Determine the [x, y] coordinate at the center of the cell enclosing the given text.  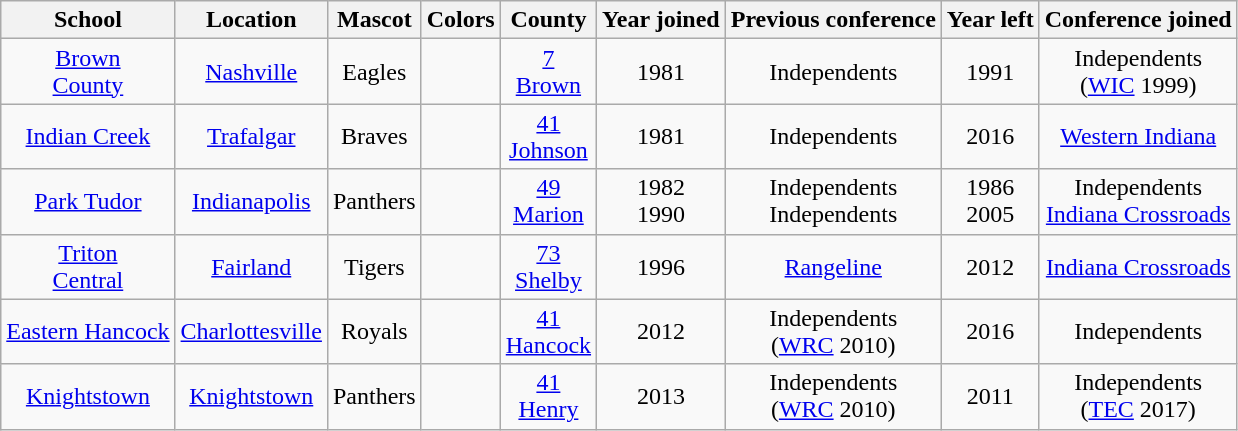
Charlottesville [251, 332]
41 Johnson [548, 136]
Triton Central [88, 266]
7 Brown [548, 72]
1996 [662, 266]
Location [251, 20]
Trafalgar [251, 136]
Indiana Crossroads [1138, 266]
Year left [990, 20]
Rangeline [833, 266]
Royals [374, 332]
IndependentsIndependents [833, 202]
Colors [460, 20]
19821990 [662, 202]
Previous conference [833, 20]
Eagles [374, 72]
Braves [374, 136]
Independents(WIC 1999) [1138, 72]
Nashville [251, 72]
IndependentsIndiana Crossroads [1138, 202]
Tigers [374, 266]
School [88, 20]
19862005 [990, 202]
2013 [662, 396]
41 Henry [548, 396]
Indian Creek [88, 136]
Brown County [88, 72]
1991 [990, 72]
Mascot [374, 20]
Independents(TEC 2017) [1138, 396]
Western Indiana [1138, 136]
County [548, 20]
2011 [990, 396]
Fairland [251, 266]
49 Marion [548, 202]
41 Hancock [548, 332]
Eastern Hancock [88, 332]
Park Tudor [88, 202]
Conference joined [1138, 20]
73 Shelby [548, 266]
Year joined [662, 20]
Indianapolis [251, 202]
